Scan for the cell matching the given text and deliver its [X, Y] coordinate at center. 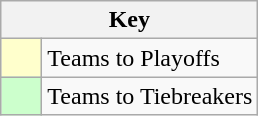
Teams to Tiebreakers [150, 96]
Teams to Playoffs [150, 58]
Key [130, 20]
